Determine the [X, Y] coordinate at the center of the cell enclosing the given text.  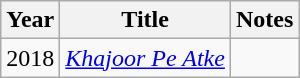
2018 [30, 58]
Year [30, 20]
Khajoor Pe Atke [146, 58]
Notes [264, 20]
Title [146, 20]
